Detect which cell encompasses the target text, then output its (X, Y) center coordinate. 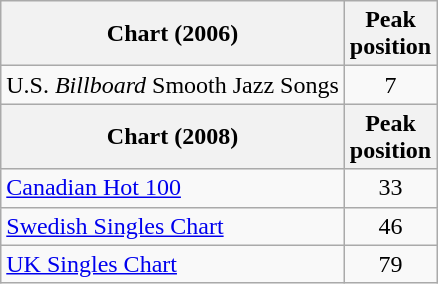
Chart (2006) (173, 34)
7 (390, 85)
UK Singles Chart (173, 264)
Canadian Hot 100 (173, 188)
Swedish Singles Chart (173, 226)
79 (390, 264)
Chart (2008) (173, 136)
33 (390, 188)
46 (390, 226)
U.S. Billboard Smooth Jazz Songs (173, 85)
